Determine the (X, Y) coordinate at the center of the cell enclosing the given text.  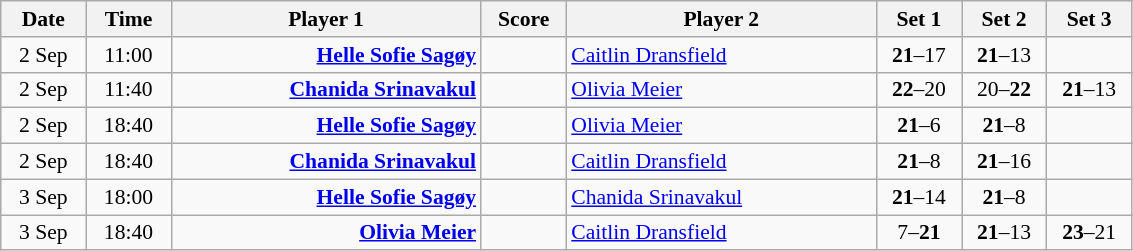
Set 3 (1090, 19)
Player 1 (326, 19)
11:00 (128, 55)
Score (524, 19)
Date (44, 19)
Set 1 (918, 19)
21–14 (918, 197)
11:40 (128, 90)
18:00 (128, 197)
21–17 (918, 55)
Player 2 (721, 19)
22–20 (918, 90)
23–21 (1090, 233)
20–22 (1004, 90)
Set 2 (1004, 19)
Time (128, 19)
21–6 (918, 126)
7–21 (918, 233)
21–16 (1004, 162)
